From the cell containing the given text, extract its center point as [X, Y] coordinate. 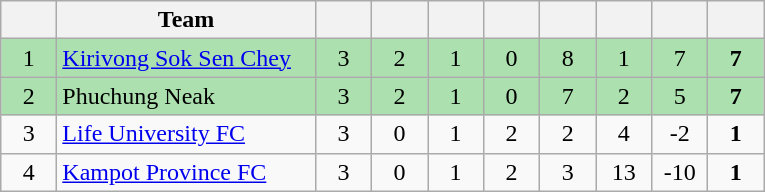
5 [680, 96]
Team [186, 20]
Phuchung Neak [186, 96]
-10 [680, 172]
-2 [680, 134]
Kampot Province FC [186, 172]
Kirivong Sok Sen Chey [186, 58]
8 [568, 58]
13 [624, 172]
Life University FC [186, 134]
